Find where the given text appears and provide that cell's center as [x, y] coordinate. 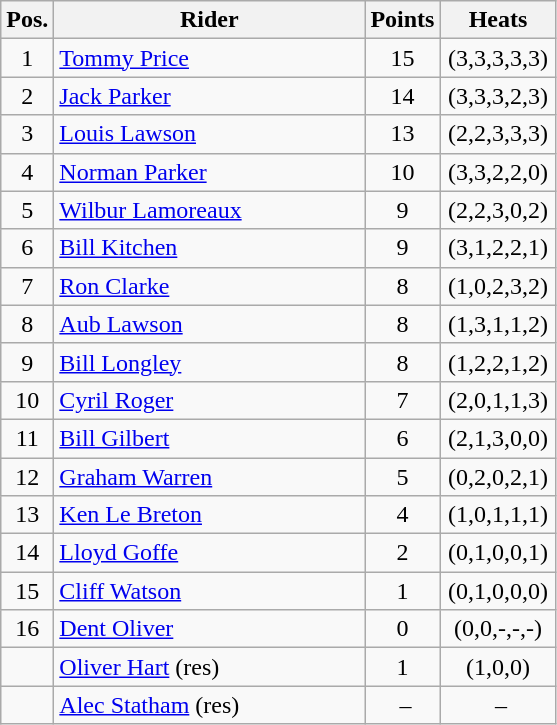
(3,3,3,3,3) [498, 58]
(0,1,0,0,1) [498, 553]
(0,0,-,-,-) [498, 629]
Oliver Hart (res) [210, 667]
Graham Warren [210, 477]
Heats [498, 20]
Cyril Roger [210, 400]
Jack Parker [210, 96]
(2,1,3,0,0) [498, 438]
(1,0,2,3,2) [498, 286]
(3,3,2,2,0) [498, 172]
Ron Clarke [210, 286]
(0,2,0,2,1) [498, 477]
Bill Gilbert [210, 438]
(3,1,2,2,1) [498, 248]
Norman Parker [210, 172]
(2,2,3,0,2) [498, 210]
Bill Kitchen [210, 248]
3 [28, 134]
(0,1,0,0,0) [498, 591]
Rider [210, 20]
Alec Statham (res) [210, 705]
Louis Lawson [210, 134]
0 [402, 629]
Tommy Price [210, 58]
(1,0,0) [498, 667]
Points [402, 20]
Wilbur Lamoreaux [210, 210]
Aub Lawson [210, 324]
12 [28, 477]
16 [28, 629]
Lloyd Goffe [210, 553]
Bill Longley [210, 362]
(3,3,3,2,3) [498, 96]
Cliff Watson [210, 591]
(1,0,1,1,1) [498, 515]
(1,2,2,1,2) [498, 362]
11 [28, 438]
(2,0,1,1,3) [498, 400]
Pos. [28, 20]
(1,3,1,1,2) [498, 324]
(2,2,3,3,3) [498, 134]
Ken Le Breton [210, 515]
Dent Oliver [210, 629]
